Detect which cell encompasses the target text, then output its [X, Y] center coordinate. 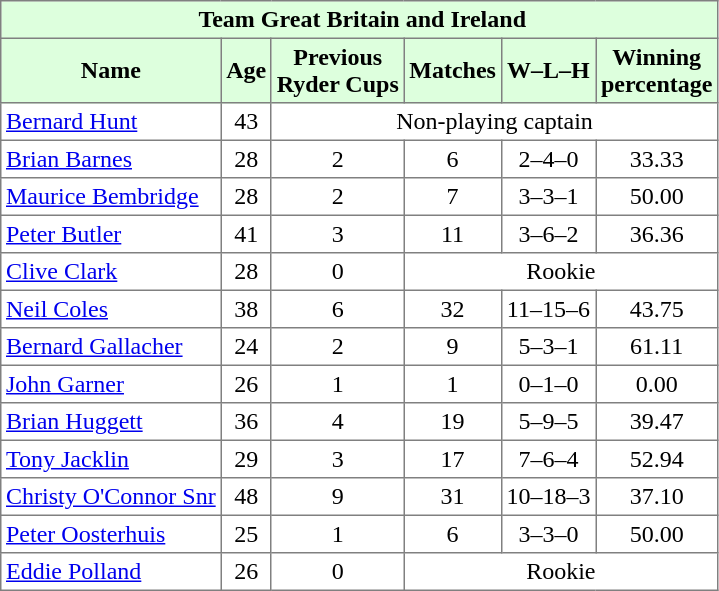
Brian Huggett [111, 422]
Name [111, 70]
2–4–0 [548, 159]
17 [452, 459]
33.33 [657, 159]
37.10 [657, 497]
7–6–4 [548, 459]
31 [452, 497]
Bernard Hunt [111, 122]
48 [246, 497]
43.75 [657, 309]
29 [246, 459]
36 [246, 422]
W–L–H [548, 70]
Brian Barnes [111, 159]
Christy O'Connor Snr [111, 497]
John Garner [111, 384]
Peter Oosterhuis [111, 534]
38 [246, 309]
Non-playing captain [494, 122]
7 [452, 197]
Tony Jacklin [111, 459]
Bernard Gallacher [111, 347]
19 [452, 422]
32 [452, 309]
25 [246, 534]
0–1–0 [548, 384]
0.00 [657, 384]
10–18–3 [548, 497]
3–3–0 [548, 534]
Clive Clark [111, 272]
Team Great Britain and Ireland [360, 20]
24 [246, 347]
4 [338, 422]
Eddie Polland [111, 572]
Matches [452, 70]
11 [452, 234]
11–15–6 [548, 309]
36.36 [657, 234]
43 [246, 122]
61.11 [657, 347]
Age [246, 70]
3–6–2 [548, 234]
5–9–5 [548, 422]
PreviousRyder Cups [338, 70]
Neil Coles [111, 309]
39.47 [657, 422]
3–3–1 [548, 197]
41 [246, 234]
52.94 [657, 459]
Peter Butler [111, 234]
Maurice Bembridge [111, 197]
5–3–1 [548, 347]
Winningpercentage [657, 70]
